Provide the [x, y] coordinate of the cell's center where the given text is located.  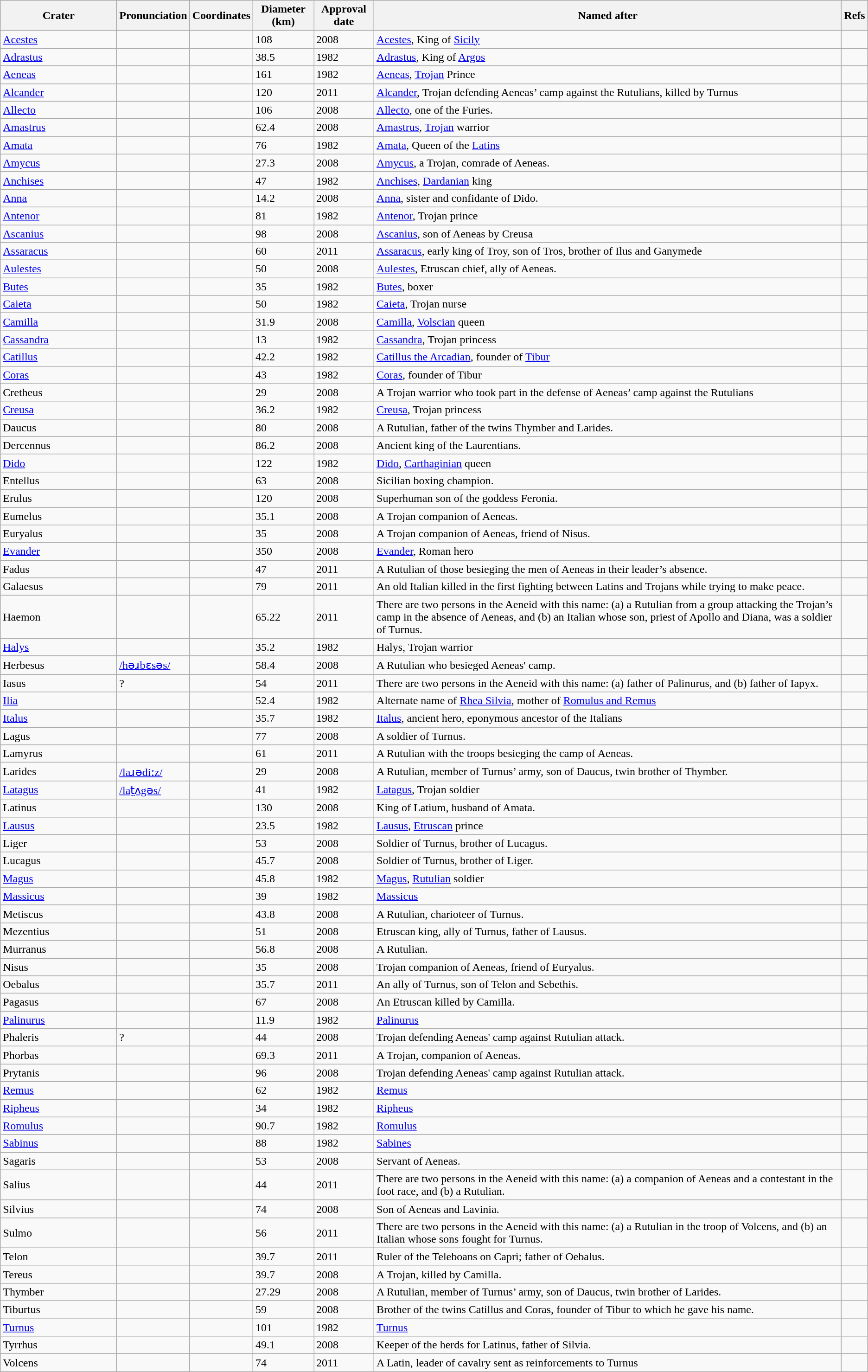
60 [284, 251]
51 [284, 931]
Ascanius, son of Aeneas by Creusa [608, 233]
Fadus [58, 569]
Sagaris [58, 1161]
43 [284, 375]
Amata [58, 145]
Cassandra [58, 340]
27.3 [284, 163]
A Rutulian. [608, 949]
49.1 [284, 1345]
Volcens [58, 1363]
Liger [58, 843]
86.2 [284, 445]
35.2 [284, 647]
Halys, Trojan warrior [608, 647]
Dercennus [58, 445]
Alternate name of Rhea Silvia, mother of Romulus and Remus [608, 701]
Ancient king of the Laurentians. [608, 445]
Amycus, a Trojan, comrade of Aeneas. [608, 163]
Aulestes, Etruscan chief, ally of Aeneas. [608, 269]
96 [284, 1073]
43.8 [284, 914]
Tereus [58, 1274]
A Rutulian with the troops besieging the camp of Aeneas. [608, 754]
An ally of Turnus, son of Telon and Sebethis. [608, 985]
Italus, ancient hero, eponymous ancestor of the Italians [608, 718]
Phorbas [58, 1055]
14.2 [284, 198]
Servant of Aeneas. [608, 1161]
Sulmo [58, 1233]
Caieta [58, 304]
Sicilian boxing champion. [608, 481]
Phaleris [58, 1038]
Nisus [58, 967]
A Trojan companion of Aeneas, friend of Nisus. [608, 534]
11.9 [284, 1020]
Son of Aeneas and Lavinia. [608, 1209]
Lausus, Etruscan prince [608, 826]
31.9 [284, 322]
Alcander, Trojan defending Aeneas’ camp against the Rutulians, killed by Turnus [608, 92]
106 [284, 110]
Euryalus [58, 534]
A Rutulian, member of Turnus’ army, son of Daucus, twin brother of Thymber. [608, 772]
Sabines [608, 1143]
Trojan companion of Aeneas, friend of Euryalus. [608, 967]
Lagus [58, 736]
45.8 [284, 878]
Camilla [58, 322]
130 [284, 808]
Named after [608, 16]
80 [284, 428]
27.29 [284, 1292]
Cassandra, Trojan princess [608, 340]
Butes, boxer [608, 287]
Amastrus, Trojan warrior [608, 128]
/laɹədiːz/ [153, 772]
/lat̤ʌgəs/ [153, 790]
Anchises [58, 180]
41 [284, 790]
Brother of the twins Catillus and Coras, founder of Tibur to which he gave his name. [608, 1310]
Antenor [58, 216]
88 [284, 1143]
Coordinates [221, 16]
Herbesus [58, 665]
Eumelus [58, 516]
Italus [58, 718]
A Rutulian who besieged Aeneas' camp. [608, 665]
Diameter (km) [284, 16]
Murranus [58, 949]
13 [284, 340]
Salius [58, 1185]
65.22 [284, 617]
A Rutulian, father of the twins Thymber and Larides. [608, 428]
Latagus, Trojan soldier [608, 790]
62 [284, 1090]
An old Italian killed in the first fighting between Latins and Trojans while trying to make peace. [608, 587]
Assaracus, early king of Troy, son of Tros, brother of Ilus and Ganymede [608, 251]
Sabinus [58, 1143]
Antenor, Trojan prince [608, 216]
A Trojan companion of Aeneas. [608, 516]
67 [284, 1002]
36.2 [284, 410]
39 [284, 896]
Thymber [58, 1292]
Soldier of Turnus, brother of Liger. [608, 861]
62.4 [284, 128]
Magus [58, 878]
77 [284, 736]
79 [284, 587]
Superhuman son of the goddess Feronia. [608, 498]
Silvius [58, 1209]
Camilla, Volscian queen [608, 322]
Anna [58, 198]
Telon [58, 1257]
58.4 [284, 665]
Amycus [58, 163]
Lausus [58, 826]
There are two persons in the Aeneid with this name: (a) father of Palinurus, and (b) father of Iapyx. [608, 683]
Soldier of Turnus, brother of Lucagus. [608, 843]
Evander, Roman hero [608, 551]
Etruscan king, ally of Turnus, father of Lausus. [608, 931]
38.5 [284, 57]
Oebalus [58, 985]
Erulus [58, 498]
Crater [58, 16]
Latinus [58, 808]
Entellus [58, 481]
Galaesus [58, 587]
Amata, Queen of the Latins [608, 145]
54 [284, 683]
Latagus [58, 790]
A soldier of Turnus. [608, 736]
45.7 [284, 861]
Pronunciation [153, 16]
69.3 [284, 1055]
Tyrrhus [58, 1345]
Keeper of the herds for Latinus, father of Silvia. [608, 1345]
81 [284, 216]
56.8 [284, 949]
Daucus [58, 428]
Catillus [58, 357]
35.1 [284, 516]
Allecto [58, 110]
Adrastus [58, 57]
Anna, sister and confidante of Dido. [608, 198]
Dido [58, 463]
42.2 [284, 357]
Assaracus [58, 251]
Aeneas, Trojan Prince [608, 75]
Creusa, Trojan princess [608, 410]
Creusa [58, 410]
Coras, founder of Tibur [608, 375]
101 [284, 1327]
122 [284, 463]
161 [284, 75]
Lucagus [58, 861]
Allecto, one of the Furies. [608, 110]
Halys [58, 647]
61 [284, 754]
Caieta, Trojan nurse [608, 304]
Ascanius [58, 233]
Catillus the Arcadian, founder of Tibur [608, 357]
63 [284, 481]
A Rutulian of those besieging the men of Aeneas in their leader’s absence. [608, 569]
Acestes, King of Sicily [608, 39]
There are two persons in the Aeneid with this name: (a) a Rutulian in the troop of Volcens, and (b) an Italian whose sons fought for Turnus. [608, 1233]
90.7 [284, 1126]
Aeneas [58, 75]
56 [284, 1233]
108 [284, 39]
Haemon [58, 617]
A Trojan, companion of Aeneas. [608, 1055]
Anchises, Dardanian king [608, 180]
There are two persons in the Aeneid with this name: (a) a companion of Aeneas and a contestant in the foot race, and (b) a Rutulian. [608, 1185]
Magus, Rutulian soldier [608, 878]
Coras [58, 375]
Cretheus [58, 392]
Approval date [344, 16]
Aulestes [58, 269]
Dido, Carthaginian queen [608, 463]
/həɹbɛsəs/ [153, 665]
98 [284, 233]
Refs [855, 16]
Metiscus [58, 914]
Adrastus, King of Argos [608, 57]
A Latin, leader of cavalry sent as reinforcements to Turnus [608, 1363]
350 [284, 551]
Larides [58, 772]
23.5 [284, 826]
Ruler of the Teleboans on Capri; father of Oebalus. [608, 1257]
An Etruscan killed by Camilla. [608, 1002]
Tiburtus [58, 1310]
Amastrus [58, 128]
A Trojan, killed by Camilla. [608, 1274]
Acestes [58, 39]
52.4 [284, 701]
59 [284, 1310]
Butes [58, 287]
Evander [58, 551]
76 [284, 145]
Prytanis [58, 1073]
Ilia [58, 701]
Iasus [58, 683]
34 [284, 1108]
A Rutulian, member of Turnus’ army, son of Daucus, twin brother of Larides. [608, 1292]
Mezentius [58, 931]
A Trojan warrior who took part in the defense of Aeneas’ camp against the Rutulians [608, 392]
Pagasus [58, 1002]
King of Latium, husband of Amata. [608, 808]
Alcander [58, 92]
Lamyrus [58, 754]
A Rutulian, charioteer of Turnus. [608, 914]
